Provide the (x, y) coordinate of the cell's center where the given text is located.  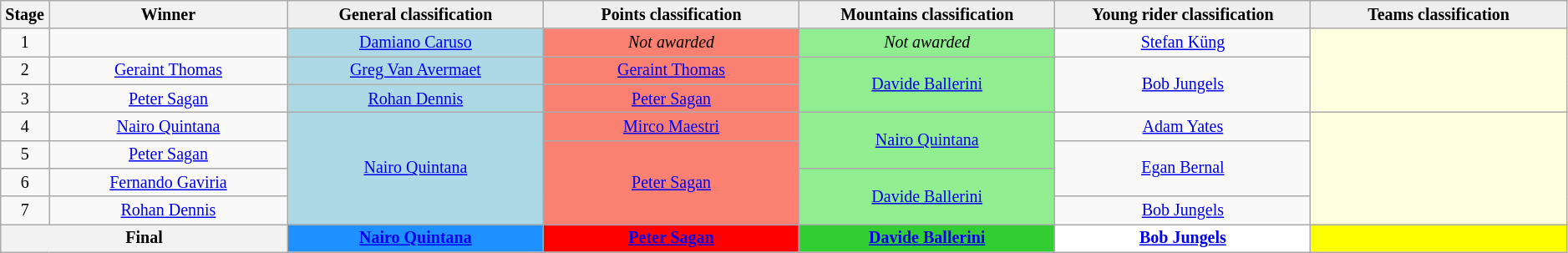
6 (25, 182)
Final (145, 239)
Mountains classification (927, 15)
Egan Bernal (1183, 169)
4 (25, 127)
7 (25, 210)
Winner (169, 15)
Young rider classification (1183, 15)
5 (25, 154)
Mirco Maestri (671, 127)
Points classification (671, 15)
Greg Van Avermaet (415, 70)
Stage (25, 15)
Damiano Caruso (415, 43)
Adam Yates (1183, 127)
2 (25, 70)
Fernando Gaviria (169, 182)
Stefan Küng (1183, 43)
1 (25, 43)
Teams classification (1439, 15)
General classification (415, 15)
3 (25, 99)
